Capture the cell that displays the provided text and extract its (X, Y) central coordinate. 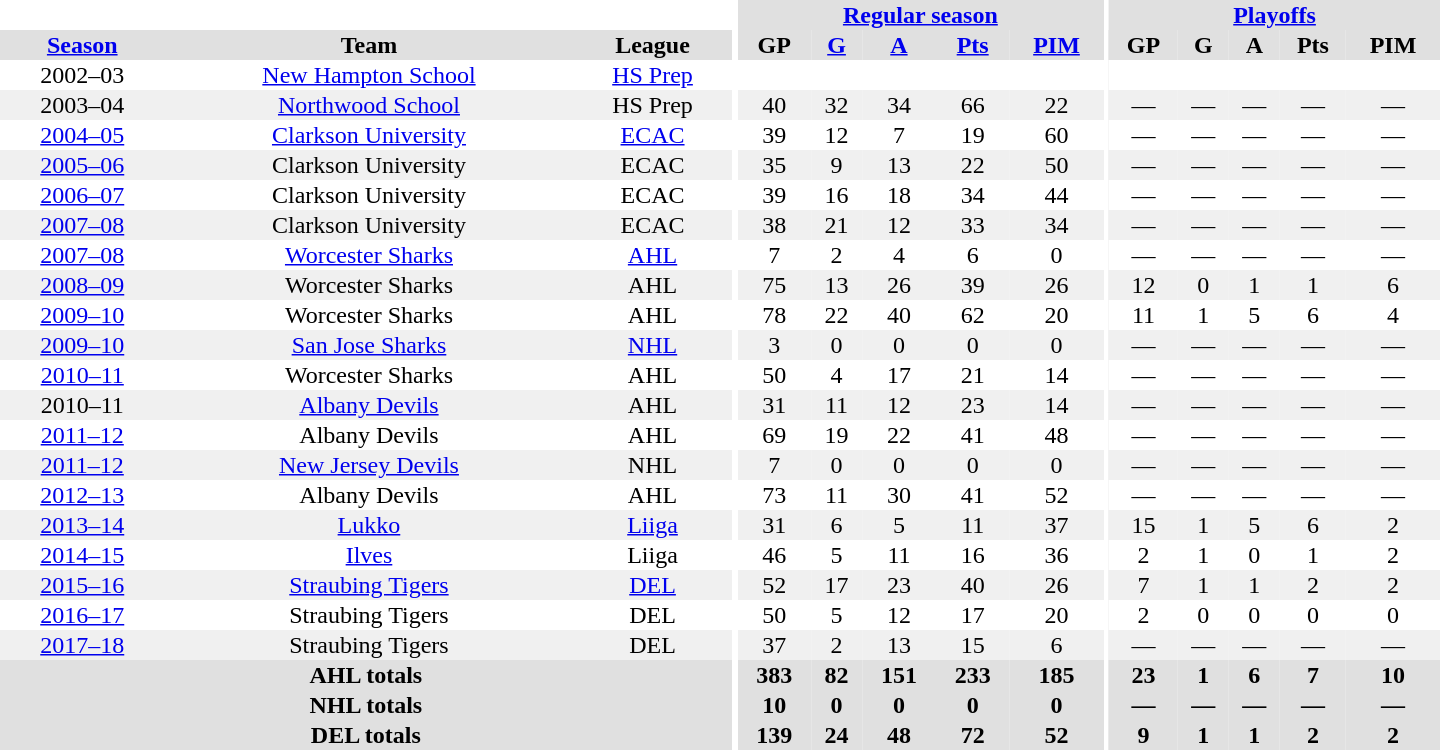
2004–05 (82, 135)
60 (1057, 135)
44 (1057, 195)
2006–07 (82, 195)
78 (774, 315)
139 (774, 735)
75 (774, 285)
2015–16 (82, 585)
Regular season (920, 15)
Season (82, 45)
33 (973, 225)
18 (899, 195)
2008–09 (82, 285)
DEL totals (366, 735)
2005–06 (82, 165)
72 (973, 735)
24 (836, 735)
62 (973, 315)
35 (774, 165)
San Jose Sharks (368, 345)
NHL totals (366, 705)
Northwood School (368, 105)
2017–18 (82, 645)
3 (774, 345)
Team (368, 45)
2016–17 (82, 615)
233 (973, 675)
New Jersey Devils (368, 465)
66 (973, 105)
2002–03 (82, 75)
AHL totals (366, 675)
Lukko (368, 525)
2013–14 (82, 525)
30 (899, 495)
82 (836, 675)
36 (1057, 555)
46 (774, 555)
151 (899, 675)
73 (774, 495)
69 (774, 435)
Ilves (368, 555)
383 (774, 675)
New Hampton School (368, 75)
185 (1057, 675)
32 (836, 105)
38 (774, 225)
2014–15 (82, 555)
2012–13 (82, 495)
2003–04 (82, 105)
League (652, 45)
Playoffs (1274, 15)
